Return (X, Y) of the center of cell containing provided text 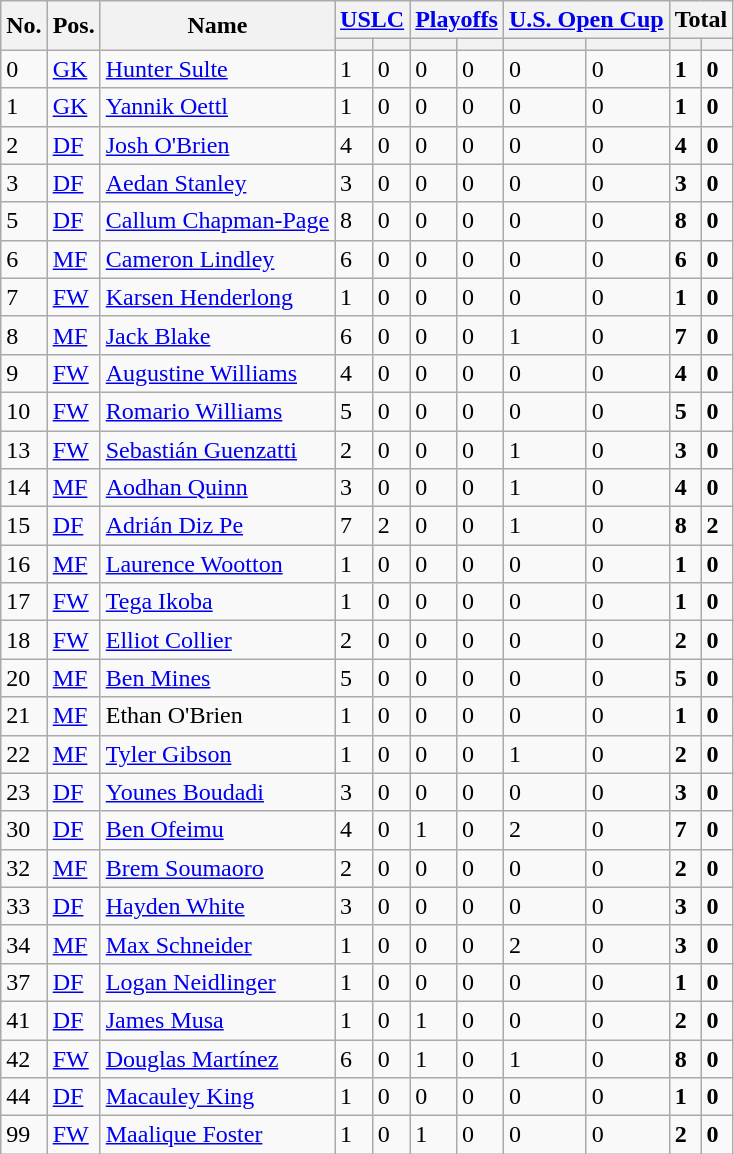
USLC (372, 20)
Elliot Collier (217, 640)
37 (24, 982)
Brem Soumaoro (217, 868)
No. (24, 26)
32 (24, 868)
Hayden White (217, 906)
Maalique Foster (217, 1135)
Yannik Oettl (217, 107)
41 (24, 1020)
Sebastián Guenzatti (217, 449)
Total (701, 20)
22 (24, 754)
Laurence Wootton (217, 564)
Macauley King (217, 1097)
Cameron Lindley (217, 259)
Playoffs (457, 20)
42 (24, 1059)
Adrián Diz Pe (217, 526)
Ben Mines (217, 678)
Douglas Martínez (217, 1059)
21 (24, 716)
15 (24, 526)
13 (24, 449)
Tyler Gibson (217, 754)
Hunter Sulte (217, 69)
23 (24, 792)
Ben Ofeimu (217, 830)
20 (24, 678)
Jack Blake (217, 335)
33 (24, 906)
Aedan Stanley (217, 183)
Callum Chapman-Page (217, 221)
18 (24, 640)
10 (24, 411)
30 (24, 830)
Pos. (74, 26)
34 (24, 944)
U.S. Open Cup (586, 20)
Augustine Williams (217, 373)
James Musa (217, 1020)
Karsen Henderlong (217, 297)
17 (24, 602)
Tega Ikoba (217, 602)
Aodhan Quinn (217, 488)
Josh O'Brien (217, 145)
Younes Boudadi (217, 792)
Romario Williams (217, 411)
Ethan O'Brien (217, 716)
99 (24, 1135)
14 (24, 488)
Max Schneider (217, 944)
Name (217, 26)
44 (24, 1097)
9 (24, 373)
16 (24, 564)
Logan Neidlinger (217, 982)
